Scan for the cell matching the given text and deliver its (x, y) coordinate at center. 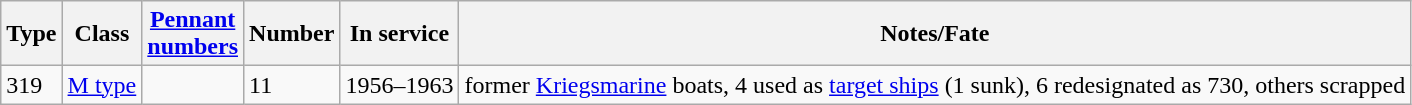
11 (292, 85)
Type (32, 34)
M type (102, 85)
Number (292, 34)
Class (102, 34)
319 (32, 85)
former Kriegsmarine boats, 4 used as target ships (1 sunk), 6 redesignated as 730, others scrapped (935, 85)
1956–1963 (400, 85)
Pennantnumbers (193, 34)
In service (400, 34)
Notes/Fate (935, 34)
